Output the (X, Y) coordinate of the center of the cell containing the given text.  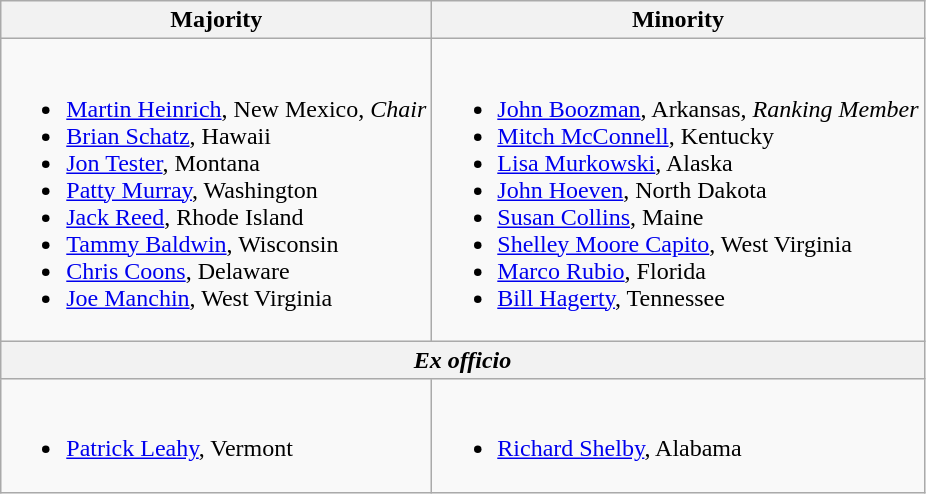
Ex officio (462, 360)
Minority (678, 20)
Majority (216, 20)
Richard Shelby, Alabama (678, 436)
Patrick Leahy, Vermont (216, 436)
